Find where the given text appears and provide that cell's center as (X, Y) coordinate. 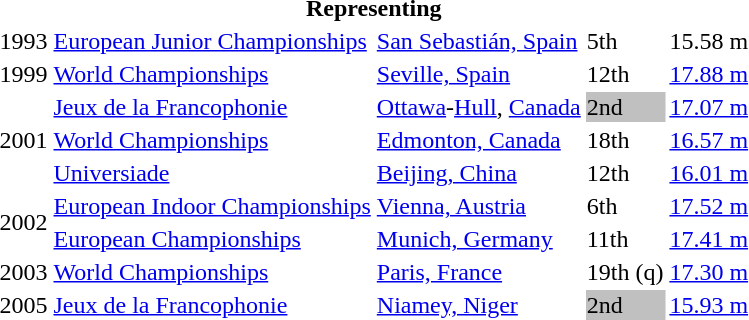
Vienna, Austria (478, 206)
11th (625, 239)
Seville, Spain (478, 74)
Beijing, China (478, 173)
5th (625, 41)
Edmonton, Canada (478, 140)
6th (625, 206)
Munich, Germany (478, 239)
European Championships (212, 239)
Universiade (212, 173)
European Indoor Championships (212, 206)
18th (625, 140)
19th (q) (625, 272)
San Sebastián, Spain (478, 41)
European Junior Championships (212, 41)
Niamey, Niger (478, 305)
Ottawa-Hull, Canada (478, 107)
Paris, France (478, 272)
